For the text-containing cell, return its midpoint in [x, y] coordinate format. 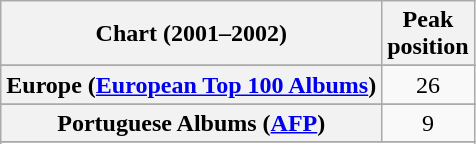
Portuguese Albums (AFP) [192, 123]
26 [428, 85]
9 [428, 123]
Chart (2001–2002) [192, 34]
Europe (European Top 100 Albums) [192, 85]
Peakposition [428, 34]
